Capture the cell that displays the provided text and extract its (X, Y) central coordinate. 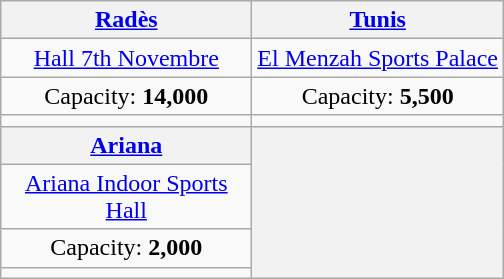
Capacity: 5,500 (378, 96)
Capacity: 14,000 (126, 96)
Hall 7th Novembre (126, 58)
Tunis (378, 20)
Capacity: 2,000 (126, 248)
El Menzah Sports Palace (378, 58)
Radès (126, 20)
Ariana (126, 145)
Ariana Indoor Sports Hall (126, 196)
